Output the [X, Y] coordinate of the center of the cell containing the given text.  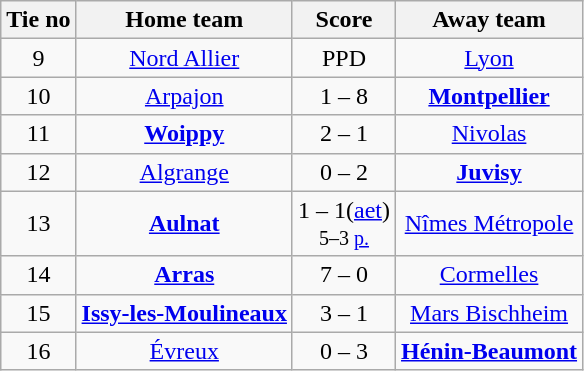
Nîmes Métropole [490, 224]
0 – 2 [344, 172]
Aulnat [184, 224]
Score [344, 20]
0 – 3 [344, 351]
3 – 1 [344, 313]
15 [38, 313]
11 [38, 134]
Montpellier [490, 96]
Issy-les-Moulineaux [184, 313]
1 – 1(aet)5–3 p. [344, 224]
Nivolas [490, 134]
16 [38, 351]
13 [38, 224]
Lyon [490, 58]
Arpajon [184, 96]
Cormelles [490, 275]
1 – 8 [344, 96]
Évreux [184, 351]
10 [38, 96]
2 – 1 [344, 134]
Away team [490, 20]
Hénin-Beaumont [490, 351]
Woippy [184, 134]
14 [38, 275]
Nord Allier [184, 58]
Algrange [184, 172]
Tie no [38, 20]
Home team [184, 20]
7 – 0 [344, 275]
Mars Bischheim [490, 313]
9 [38, 58]
PPD [344, 58]
12 [38, 172]
Arras [184, 275]
Juvisy [490, 172]
